Determine the (x, y) coordinate at the center of the cell enclosing the given text.  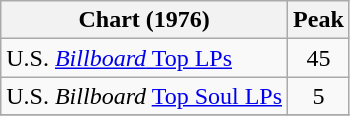
U.S. Billboard Top LPs (144, 58)
5 (319, 96)
45 (319, 58)
Chart (1976) (144, 20)
U.S. Billboard Top Soul LPs (144, 96)
Peak (319, 20)
